Output the [x, y] coordinate of the center of the cell containing the given text.  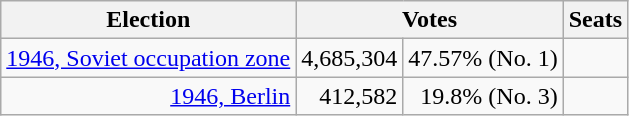
4,685,304 [350, 58]
412,582 [350, 96]
Votes [430, 20]
1946, Soviet occupation zone [148, 58]
19.8% (No. 3) [483, 96]
Election [148, 20]
47.57% (No. 1) [483, 58]
1946, Berlin [148, 96]
Seats [595, 20]
